Identify which cell holds the provided text, then report its (X, Y) central coordinate. 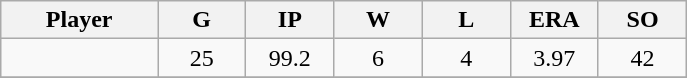
42 (642, 58)
ERA (554, 20)
3.97 (554, 58)
SO (642, 20)
W (378, 20)
6 (378, 58)
4 (466, 58)
25 (202, 58)
99.2 (290, 58)
Player (80, 20)
L (466, 20)
IP (290, 20)
G (202, 20)
